Find where the given text appears and provide that cell's center as (x, y) coordinate. 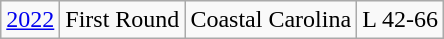
2022 (30, 20)
First Round (122, 20)
L 42-66 (400, 20)
Coastal Carolina (271, 20)
